Output the (X, Y) coordinate of the center of the cell containing the given text.  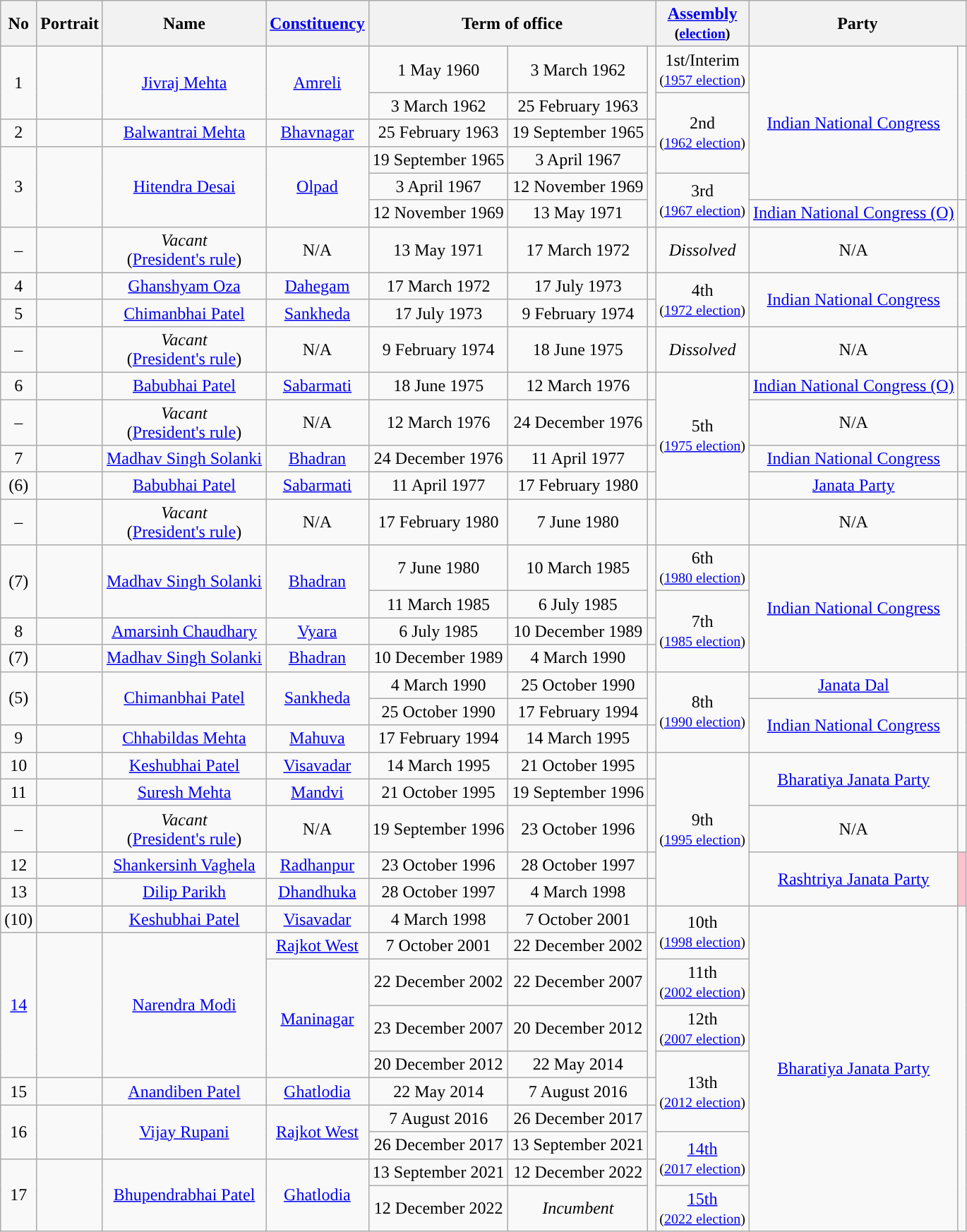
No (18, 24)
(6) (18, 486)
Term of office (512, 24)
Jivraj Mehta (184, 83)
Chhabildas Mehta (184, 738)
Maninagar (318, 1019)
1 May 1960 (438, 69)
Portrait (70, 24)
Dhandhuka (318, 892)
Amreli (318, 83)
Suresh Mehta (184, 792)
3 (18, 186)
Janata Party (853, 486)
Party (857, 24)
1 (18, 83)
10th(1998 election) (703, 932)
Incumbent (578, 1209)
6th(1980 election) (703, 568)
4th(1972 election) (703, 299)
Radhanpur (318, 865)
1st/Interim(1957 election) (703, 69)
5th(1975 election) (703, 435)
9 (18, 738)
Name (184, 24)
8th(1990 election) (703, 712)
Mandvi (318, 792)
12th(2007 election) (703, 1028)
4 (18, 286)
14th(2017 election) (703, 1159)
11 (18, 792)
Narendra Modi (184, 1005)
Shankersinh Vaghela (184, 865)
10 (18, 765)
9th(1995 election) (703, 829)
6 (18, 385)
Balwantrai Mehta (184, 133)
Hitendra Desai (184, 186)
Bhupendrabhai Patel (184, 1195)
Rashtriya Janata Party (853, 878)
7th(1985 election) (703, 631)
12 (18, 865)
16 (18, 1132)
2nd(1962 election) (703, 133)
17 (18, 1195)
(10) (18, 919)
7 (18, 459)
3rd(1967 election) (703, 200)
Vyara (318, 631)
Vijay Rupani (184, 1132)
5 (18, 313)
Ghanshyam Oza (184, 286)
11th(2002 election) (703, 983)
Dilip Parikh (184, 892)
Mahuva (318, 738)
15 (18, 1092)
23 December 2007 (438, 1028)
(5) (18, 698)
22 December 2007 (578, 983)
13 (18, 892)
Amarsinh Chaudhary (184, 631)
11 March 1985 (438, 604)
2 (18, 133)
14 (18, 1005)
15th(2022 election) (703, 1209)
Olpad (318, 186)
Assembly(election) (703, 24)
8 (18, 631)
13th(2012 election) (703, 1092)
Janata Dal (853, 685)
Anandiben Patel (184, 1092)
10 March 1985 (578, 568)
Dahegam (318, 286)
Bhavnagar (318, 133)
Constituency (318, 24)
